Output the (X, Y) coordinate of the center of the cell containing the given text.  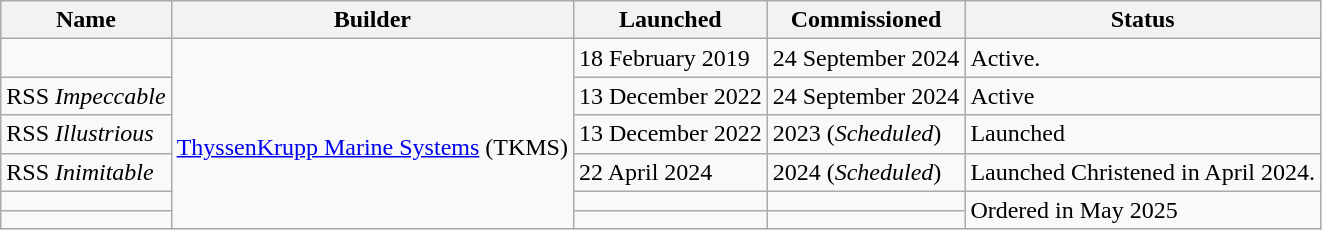
Commissioned (866, 20)
2024 (Scheduled) (866, 172)
ThyssenKrupp Marine Systems (TKMS) (372, 134)
Active (1143, 96)
Builder (372, 20)
Name (86, 20)
Launched Christened in April 2024. (1143, 172)
2023 (Scheduled) (866, 134)
RSS Illustrious (86, 134)
Status (1143, 20)
22 April 2024 (670, 172)
Ordered in May 2025 (1143, 210)
RSS Impeccable (86, 96)
18 February 2019 (670, 58)
RSS Inimitable (86, 172)
Active. (1143, 58)
